For the text-containing cell, return its midpoint in [x, y] coordinate format. 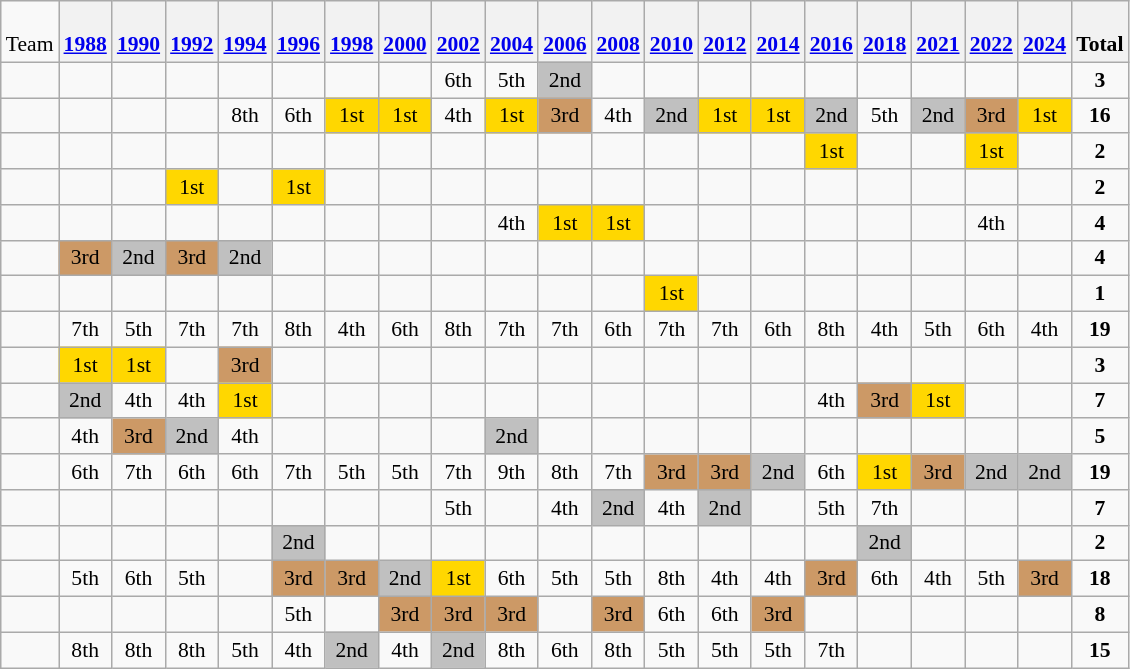
15 [1100, 650]
1990 [138, 32]
2012 [724, 32]
1996 [298, 32]
5 [1100, 437]
18 [1100, 579]
8 [1100, 615]
2021 [938, 32]
2018 [884, 32]
2006 [564, 32]
Team [30, 32]
1994 [244, 32]
2004 [512, 32]
2008 [618, 32]
16 [1100, 116]
1992 [192, 32]
2014 [778, 32]
2010 [672, 32]
2002 [458, 32]
2024 [1044, 32]
9th [512, 472]
2000 [404, 32]
2016 [832, 32]
1 [1100, 294]
1988 [86, 32]
Total [1100, 32]
2022 [992, 32]
1998 [352, 32]
